Identify which cell holds the provided text, then report its [X, Y] central coordinate. 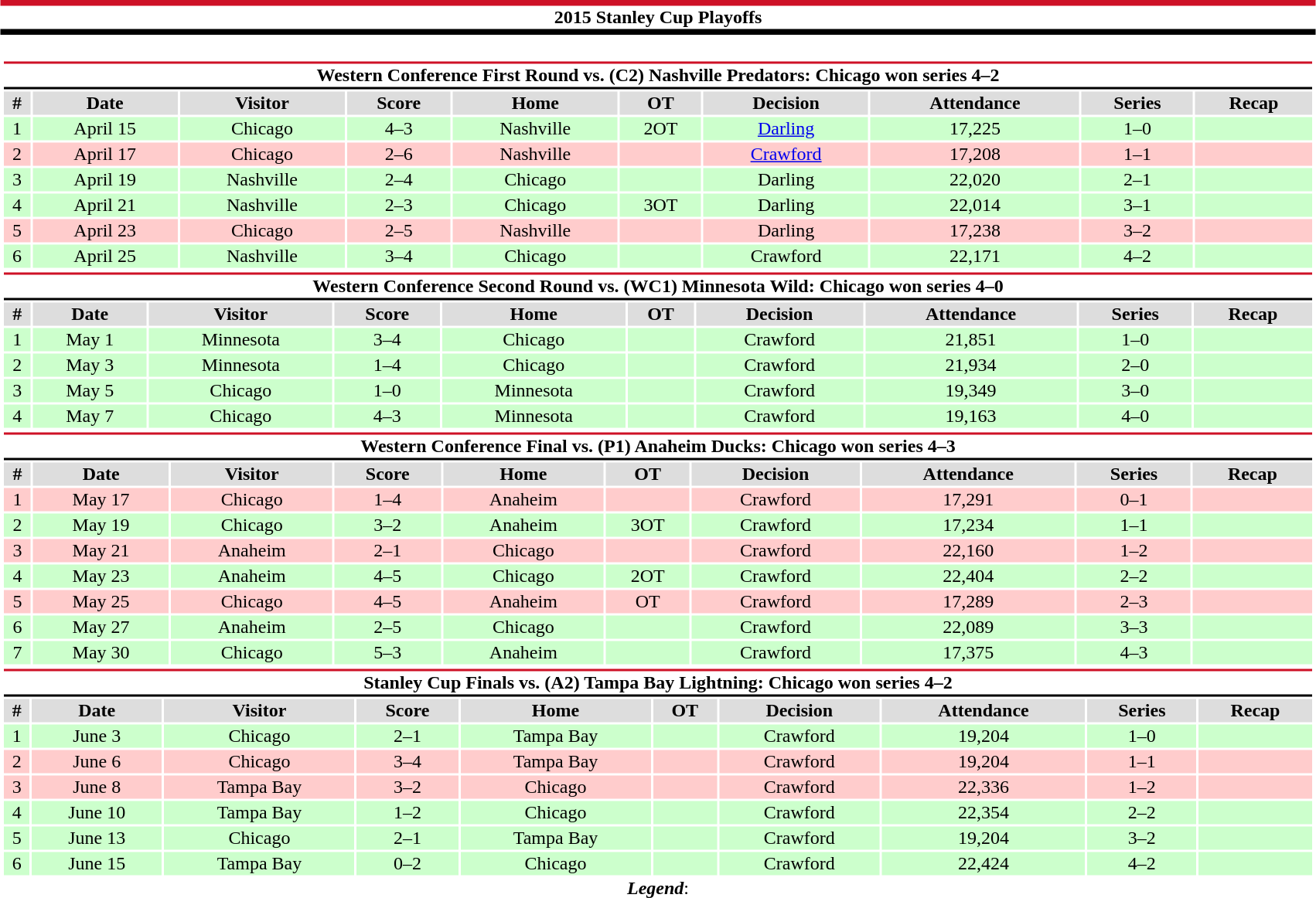
2–4 [399, 180]
22,354 [984, 812]
May 30 [101, 653]
22,424 [984, 863]
17,208 [975, 154]
May 27 [101, 627]
May 23 [101, 576]
0–1 [1134, 500]
April 19 [105, 180]
4–0 [1135, 417]
3–1 [1137, 205]
17,375 [968, 653]
19,349 [971, 390]
21,851 [971, 339]
June 3 [97, 736]
April 25 [105, 256]
June 13 [97, 838]
17,225 [975, 129]
22,020 [975, 180]
May 3 [90, 366]
June 6 [97, 761]
17,291 [968, 500]
May 25 [101, 602]
22,160 [968, 551]
June 10 [97, 812]
Western Conference First Round vs. (C2) Nashville Predators: Chicago won series 4–2 [657, 76]
17,234 [968, 525]
22,089 [968, 627]
May 17 [101, 500]
Western Conference Final vs. (P1) Anaheim Ducks: Chicago won series 4–3 [657, 447]
22,014 [975, 205]
Stanley Cup Finals vs. (A2) Tampa Bay Lightning: Chicago won series 4–2 [657, 683]
April 21 [105, 205]
Western Conference Second Round vs. (WC1) Minnesota Wild: Chicago won series 4–0 [657, 286]
19,163 [971, 417]
21,934 [971, 366]
7 [17, 653]
17,238 [975, 231]
0–2 [408, 863]
22,171 [975, 256]
June 8 [97, 787]
April 15 [105, 129]
June 15 [97, 863]
2–6 [399, 154]
5–3 [388, 653]
May 21 [101, 551]
May 7 [90, 417]
April 23 [105, 231]
3–3 [1134, 627]
2–0 [1135, 366]
17,289 [968, 602]
22,336 [984, 787]
May 1 [90, 339]
3–0 [1135, 390]
2015 Stanley Cup Playoffs [658, 17]
22,404 [968, 576]
May 19 [101, 525]
May 5 [90, 390]
April 17 [105, 154]
